Search for the cell housing the specified text and yield its (X, Y) center coordinate. 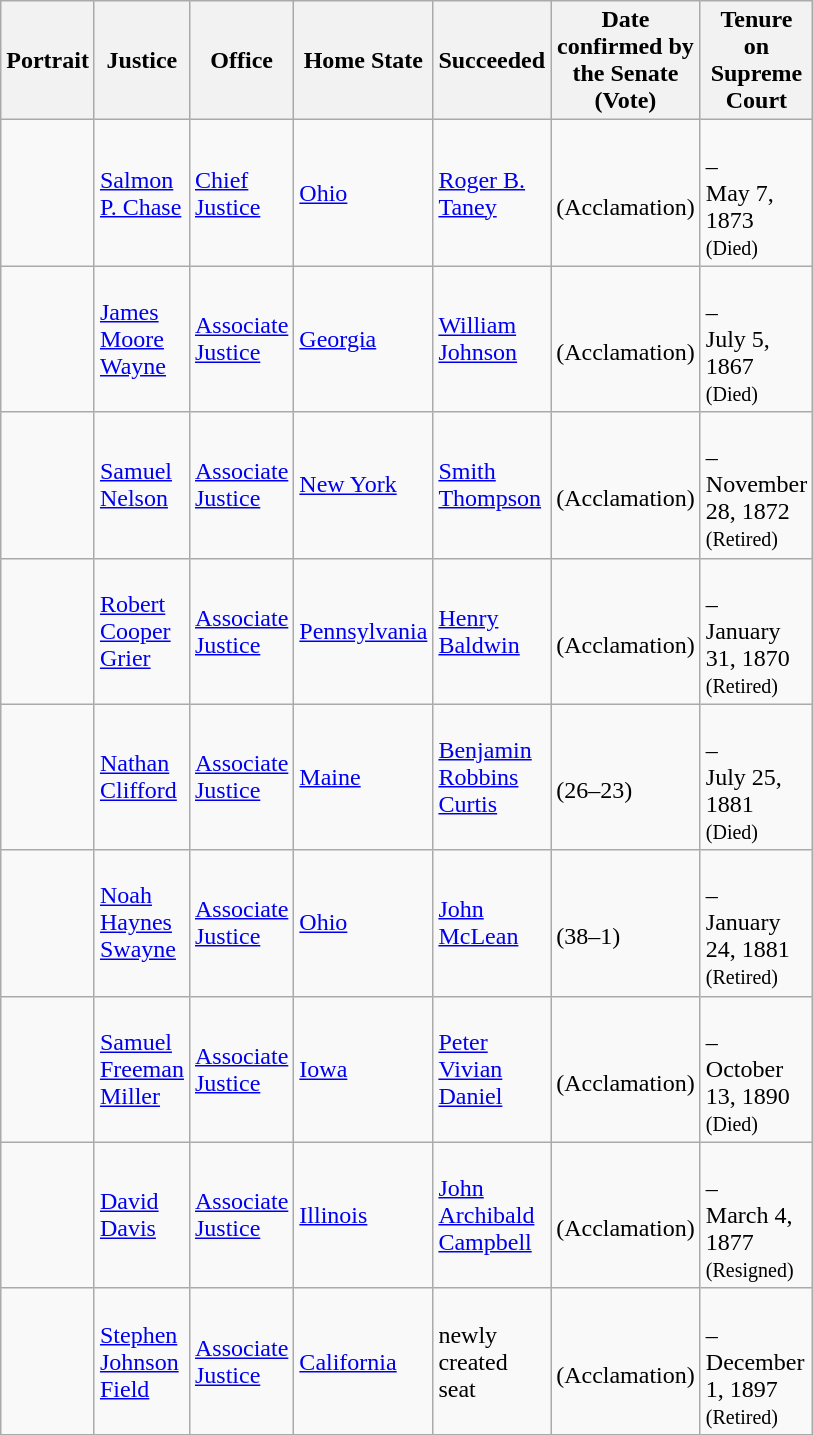
New York (364, 485)
William Johnson (492, 339)
Illinois (364, 1215)
–October 13, 1890(Died) (756, 1069)
James Moore Wayne (142, 339)
Benjamin Robbins Curtis (492, 777)
Peter Vivian Daniel (492, 1069)
Henry Baldwin (492, 631)
David Davis (142, 1215)
Office (241, 60)
Samuel Nelson (142, 485)
Pennsylvania (364, 631)
Samuel Freeman Miller (142, 1069)
Salmon P. Chase (142, 193)
John McLean (492, 923)
Portrait (48, 60)
–July 5, 1867(Died) (756, 339)
Chief Justice (241, 193)
Tenure on Supreme Court (756, 60)
(38–1) (626, 923)
–May 7, 1873(Died) (756, 193)
Home State (364, 60)
–March 4, 1877(Resigned) (756, 1215)
John Archibald Campbell (492, 1215)
Noah Haynes Swayne (142, 923)
Nathan Clifford (142, 777)
–January 24, 1881(Retired) (756, 923)
Smith Thompson (492, 485)
Iowa (364, 1069)
Stephen Johnson Field (142, 1361)
Succeeded (492, 60)
Georgia (364, 339)
–July 25, 1881(Died) (756, 777)
–November 28, 1872(Retired) (756, 485)
–January 31, 1870(Retired) (756, 631)
Date confirmed by the Senate(Vote) (626, 60)
–December 1, 1897(Retired) (756, 1361)
(26–23) (626, 777)
newly created seat (492, 1361)
Justice (142, 60)
Maine (364, 777)
Roger B. Taney (492, 193)
California (364, 1361)
Robert Cooper Grier (142, 631)
